Scan for the cell matching the given text and deliver its [X, Y] coordinate at center. 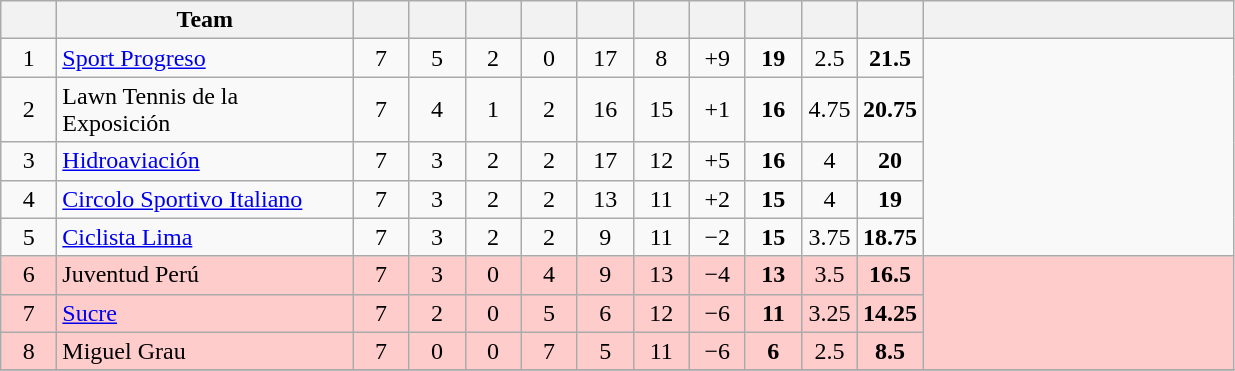
Miguel Grau [205, 351]
3.25 [829, 313]
20.75 [890, 110]
+1 [717, 110]
Juventud Perú [205, 275]
+9 [717, 58]
Lawn Tennis de la Exposición [205, 110]
20 [890, 161]
21.5 [890, 58]
Circolo Sportivo Italiano [205, 199]
3.75 [829, 237]
Hidroaviación [205, 161]
Team [205, 20]
−4 [717, 275]
18.75 [890, 237]
3.5 [829, 275]
−2 [717, 237]
4.75 [829, 110]
+5 [717, 161]
14.25 [890, 313]
Sport Progreso [205, 58]
Ciclista Lima [205, 237]
+2 [717, 199]
16.5 [890, 275]
8.5 [890, 351]
Sucre [205, 313]
